Locate the cell with the specified text and output its (X, Y) center coordinate. 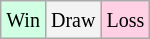
Win (24, 20)
Loss (126, 20)
Draw (72, 20)
